Extract the [x, y] coordinate from the center of the cell holding the provided text.  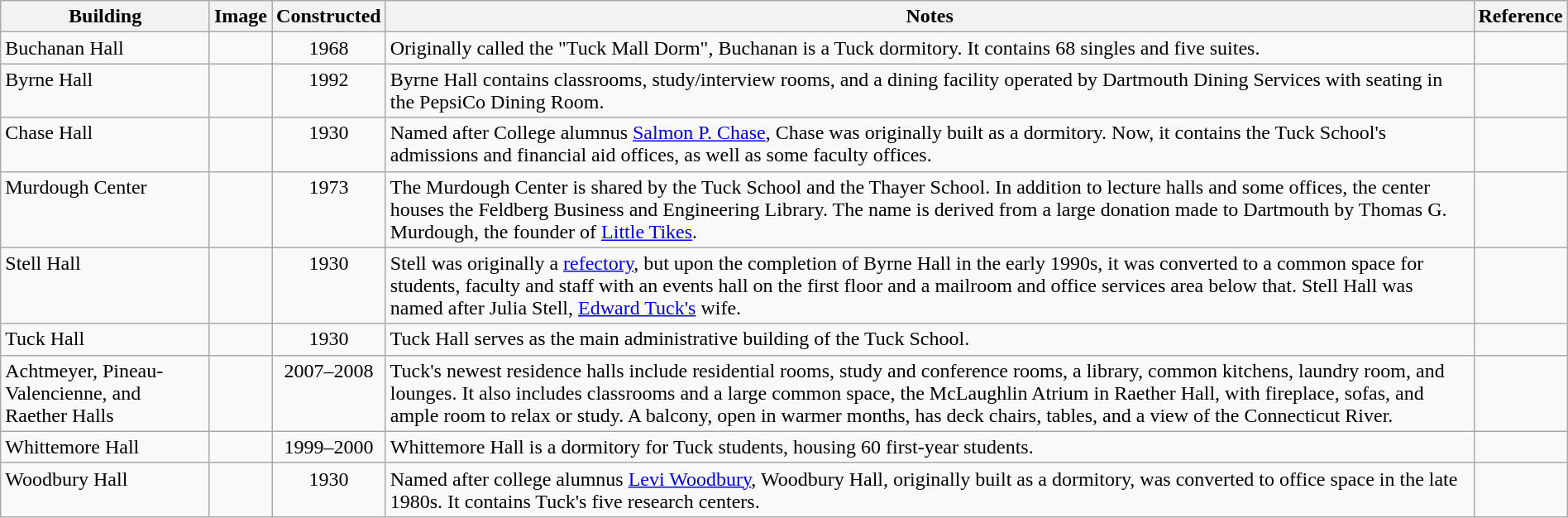
Achtmeyer, Pineau-Valencienne, and Raether Halls [106, 393]
1999–2000 [329, 447]
Notes [930, 17]
Image [240, 17]
2007–2008 [329, 393]
Reference [1520, 17]
Byrne Hall [106, 91]
Woodbury Hall [106, 490]
1973 [329, 209]
Buchanan Hall [106, 48]
Originally called the "Tuck Mall Dorm", Buchanan is a Tuck dormitory. It contains 68 singles and five suites. [930, 48]
Murdough Center [106, 209]
1968 [329, 48]
Building [106, 17]
Whittemore Hall [106, 447]
1992 [329, 91]
Stell Hall [106, 285]
Tuck Hall serves as the main administrative building of the Tuck School. [930, 339]
Tuck Hall [106, 339]
Constructed [329, 17]
Chase Hall [106, 144]
Whittemore Hall is a dormitory for Tuck students, housing 60 first-year students. [930, 447]
